Pinpoint the cell where the given text exists, returning its (X, Y) midpoint coordinate. 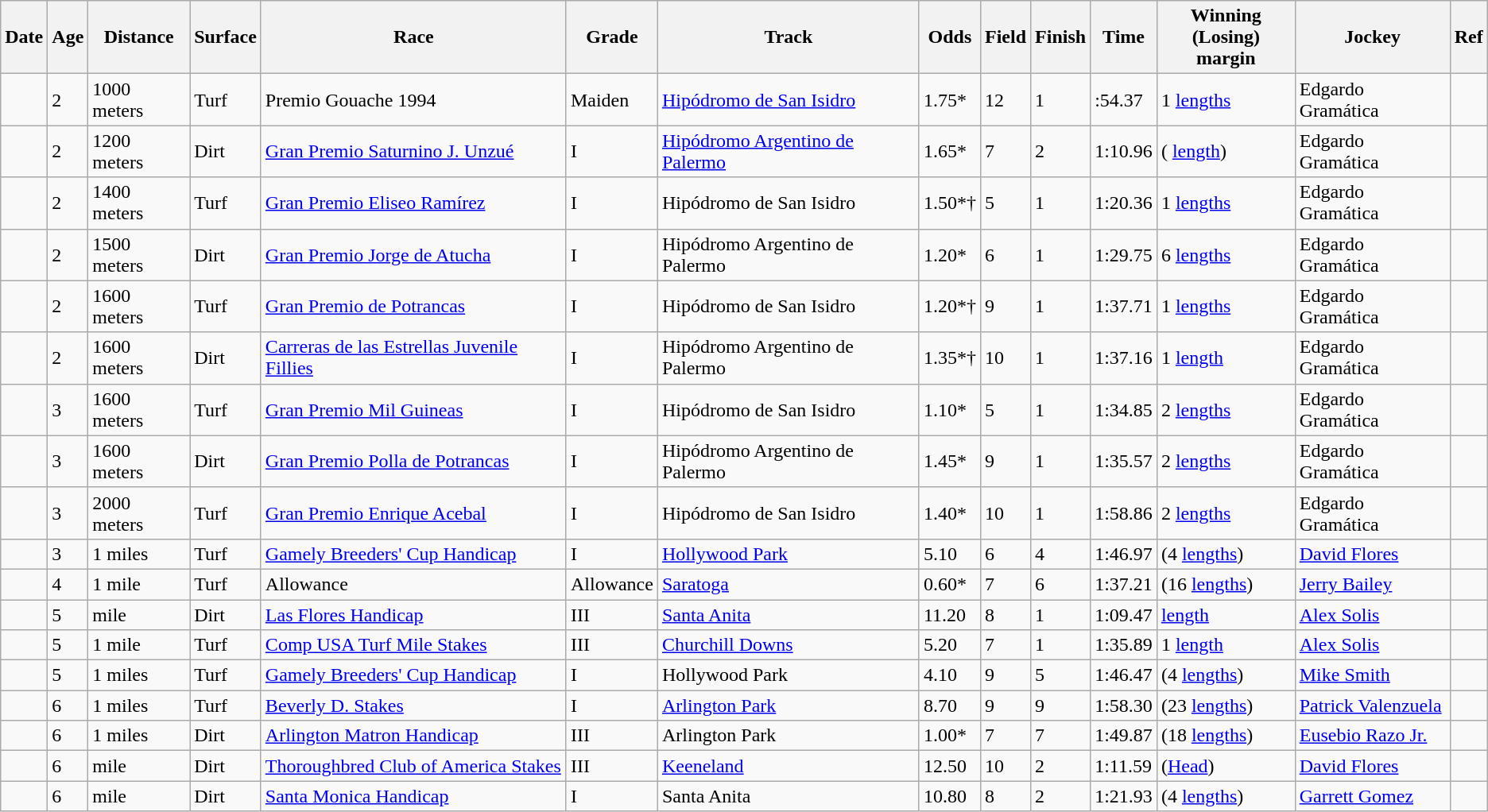
Churchill Downs (789, 645)
1:29.75 (1124, 254)
Distance (139, 37)
Patrick Valenzuela (1372, 706)
11.20 (949, 614)
1:35.89 (1124, 645)
Beverly D. Stakes (413, 706)
1:58.86 (1124, 513)
1.50*† (949, 203)
:54.37 (1124, 100)
1:10.96 (1124, 151)
Ref (1469, 37)
1.65* (949, 151)
5.20 (949, 645)
1:09.47 (1124, 614)
1500 meters (139, 254)
Mike Smith (1372, 675)
10.80 (949, 796)
Field (1005, 37)
1.00* (949, 736)
Finish (1060, 37)
1.75* (949, 100)
Gran Premio Mil Guineas (413, 410)
1200 meters (139, 151)
Keeneland (789, 766)
1:21.93 (1124, 796)
Gran Premio Jorge de Atucha (413, 254)
Las Flores Handicap (413, 614)
Gran Premio Polla de Potrancas (413, 461)
0.60* (949, 584)
Jockey (1372, 37)
Premio Gouache 1994 (413, 100)
Santa Monica Handicap (413, 796)
Eusebio Razo Jr. (1372, 736)
2000 meters (139, 513)
Comp USA Turf Mile Stakes (413, 645)
1.45* (949, 461)
Winning(Losing) margin (1226, 37)
Odds (949, 37)
Gran Premio de Potrancas (413, 307)
1:35.57 (1124, 461)
Race (413, 37)
4.10 (949, 675)
Arlington Matron Handicap (413, 736)
Date (24, 37)
1:46.97 (1124, 554)
1:37.21 (1124, 584)
12 (1005, 100)
1.20*† (949, 307)
1:34.85 (1124, 410)
Maiden (612, 100)
length (1226, 614)
(18 lengths) (1226, 736)
1400 meters (139, 203)
8.70 (949, 706)
Gran Premio Saturnino J. Unzué (413, 151)
1.20* (949, 254)
1:37.16 (1124, 358)
1:37.71 (1124, 307)
1000 meters (139, 100)
( length) (1226, 151)
12.50 (949, 766)
Thoroughbred Club of America Stakes (413, 766)
Surface (226, 37)
(23 lengths) (1226, 706)
Gran Premio Enrique Acebal (413, 513)
1:46.47 (1124, 675)
Saratoga (789, 584)
1.10* (949, 410)
1:11.59 (1124, 766)
1:58.30 (1124, 706)
(Head) (1226, 766)
Track (789, 37)
Jerry Bailey (1372, 584)
1.40* (949, 513)
Age (68, 37)
1:49.87 (1124, 736)
Garrett Gomez (1372, 796)
Gran Premio Eliseo Ramírez (413, 203)
6 lengths (1226, 254)
Carreras de las Estrellas Juvenile Fillies (413, 358)
Time (1124, 37)
(16 lengths) (1226, 584)
1:20.36 (1124, 203)
Grade (612, 37)
5.10 (949, 554)
1.35*† (949, 358)
